Capture the cell that displays the provided text and extract its (x, y) central coordinate. 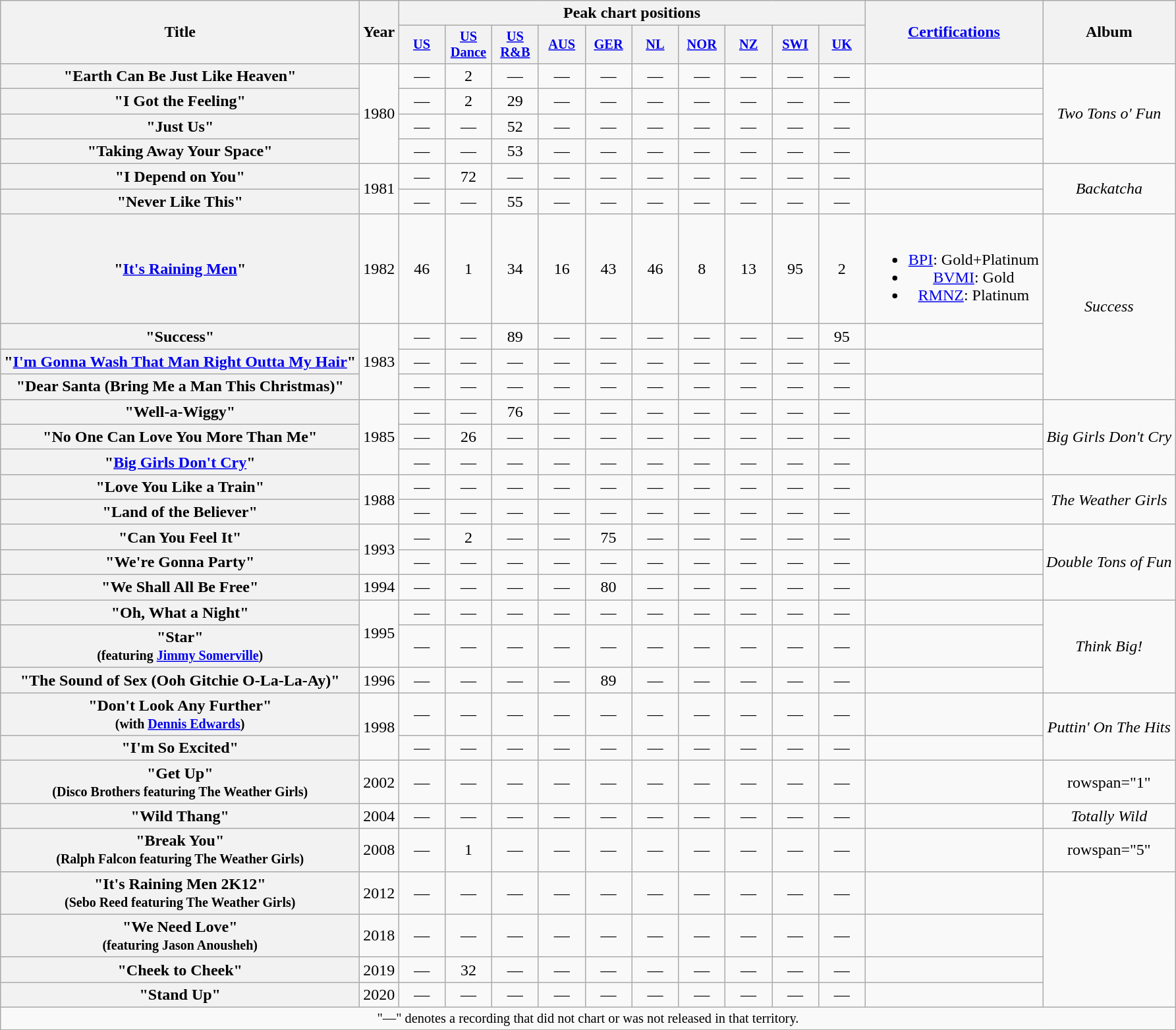
"We're Gonna Party" (181, 562)
"Well-a-Wiggy" (181, 412)
US Dance (469, 45)
"I'm Gonna Wash That Man Right Outta My Hair" (181, 362)
NOR (702, 45)
26 (469, 437)
80 (609, 587)
"Can You Feel It" (181, 537)
rowspan="1" (1109, 782)
1988 (379, 499)
"Dear Santa (Bring Me a Man This Christmas)" (181, 387)
"We Shall All Be Free" (181, 587)
Think Big! (1109, 647)
"No One Can Love You More Than Me" (181, 437)
UK (842, 45)
BPI: Gold+PlatinumBVMI: GoldRMNZ: Platinum (954, 269)
"Oh, What a Night" (181, 612)
29 (515, 101)
72 (469, 176)
16 (561, 269)
1995 (379, 634)
75 (609, 537)
8 (702, 269)
52 (515, 126)
"Star" (featuring Jimmy Somerville) (181, 647)
Backatcha (1109, 189)
1998 (379, 727)
NZ (748, 45)
"The Sound of Sex (Ooh Gitchie O-La-La-Ay)" (181, 680)
1982 (379, 269)
US (422, 45)
1993 (379, 549)
Totally Wild (1109, 816)
Success (1109, 307)
76 (515, 412)
SWI (796, 45)
"Wild Thang" (181, 816)
1983 (379, 362)
2012 (379, 893)
Album (1109, 32)
Year (379, 32)
"Love You Like a Train" (181, 487)
1981 (379, 189)
Peak chart positions (632, 13)
1996 (379, 680)
2008 (379, 850)
"Don't Look Any Further" (with Dennis Edwards) (181, 714)
34 (515, 269)
2019 (379, 969)
53 (515, 151)
US R&B (515, 45)
"I Got the Feeling" (181, 101)
"Cheek to Cheek" (181, 969)
Title (181, 32)
2020 (379, 994)
2004 (379, 816)
"Taking Away Your Space" (181, 151)
"It's Raining Men 2K12"(Sebo Reed featuring The Weather Girls) (181, 893)
AUS (561, 45)
55 (515, 202)
"Success" (181, 337)
"Get Up"(Disco Brothers featuring The Weather Girls) (181, 782)
43 (609, 269)
1980 (379, 113)
Two Tons o' Fun (1109, 113)
"Never Like This" (181, 202)
"Stand Up" (181, 994)
"Land of the Believer" (181, 512)
"We Need Love"(featuring Jason Anousheh) (181, 935)
"I Depend on You" (181, 176)
"Earth Can Be Just Like Heaven" (181, 76)
"Big Girls Don't Cry" (181, 462)
13 (748, 269)
1994 (379, 587)
NL (655, 45)
1985 (379, 437)
Certifications (954, 32)
The Weather Girls (1109, 499)
rowspan="5" (1109, 850)
"—" denotes a recording that did not chart or was not released in that territory. (588, 1018)
"It's Raining Men" (181, 269)
32 (469, 969)
Double Tons of Fun (1109, 562)
"Break You"(Ralph Falcon featuring The Weather Girls) (181, 850)
"Just Us" (181, 126)
Big Girls Don't Cry (1109, 437)
2018 (379, 935)
GER (609, 45)
"I'm So Excited" (181, 748)
2002 (379, 782)
Puttin' On The Hits (1109, 727)
